Return [x, y] of the center of cell containing provided text 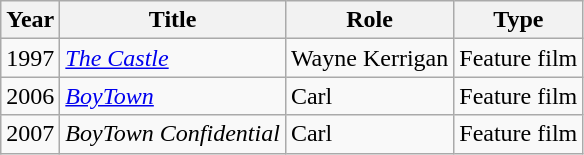
Role [369, 20]
Type [518, 20]
Title [173, 20]
Year [30, 20]
2007 [30, 134]
The Castle [173, 58]
Wayne Kerrigan [369, 58]
BoyTown Confidential [173, 134]
BoyTown [173, 96]
2006 [30, 96]
1997 [30, 58]
